Return the (X, Y) coordinate for the center point of the cell that contains the specified text.  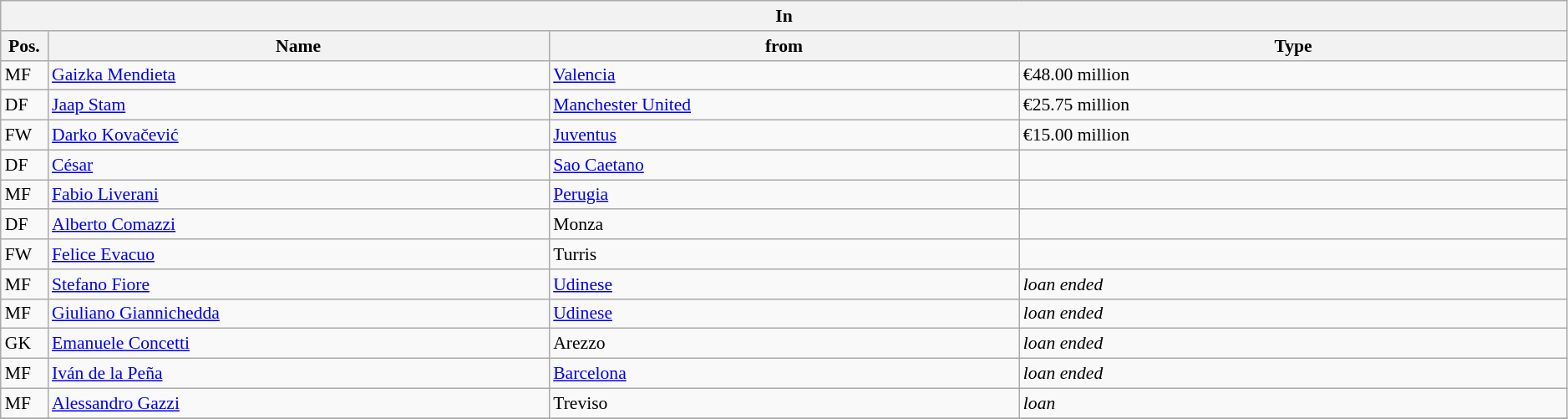
Perugia (784, 195)
Turris (784, 254)
Emanuele Concetti (298, 344)
Fabio Liverani (298, 195)
Stefano Fiore (298, 284)
Iván de la Peña (298, 374)
€15.00 million (1293, 135)
Manchester United (784, 105)
Felice Evacuo (298, 254)
In (784, 16)
Gaizka Mendieta (298, 75)
Pos. (24, 46)
loan (1293, 403)
Barcelona (784, 374)
Jaap Stam (298, 105)
Juventus (784, 135)
Darko Kovačević (298, 135)
GK (24, 344)
Monza (784, 225)
from (784, 46)
Type (1293, 46)
Alberto Comazzi (298, 225)
Sao Caetano (784, 165)
Name (298, 46)
César (298, 165)
Alessandro Gazzi (298, 403)
Giuliano Giannichedda (298, 314)
€25.75 million (1293, 105)
Valencia (784, 75)
Arezzo (784, 344)
Treviso (784, 403)
€48.00 million (1293, 75)
